Output the [X, Y] coordinate of the center of the cell containing the given text.  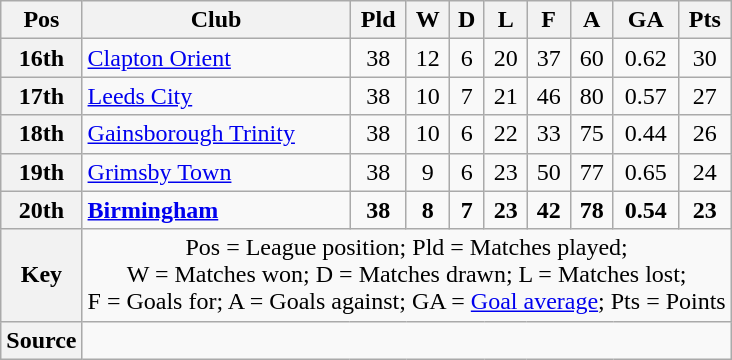
60 [592, 58]
Pos [42, 20]
17th [42, 96]
0.65 [646, 172]
8 [428, 210]
Pts [704, 20]
42 [548, 210]
27 [704, 96]
Gainsborough Trinity [216, 134]
19th [42, 172]
A [592, 20]
22 [506, 134]
80 [592, 96]
75 [592, 134]
Birmingham [216, 210]
9 [428, 172]
26 [704, 134]
0.44 [646, 134]
Key [42, 275]
F [548, 20]
Source [42, 340]
24 [704, 172]
Leeds City [216, 96]
Clapton Orient [216, 58]
12 [428, 58]
W [428, 20]
78 [592, 210]
Grimsby Town [216, 172]
77 [592, 172]
50 [548, 172]
Club [216, 20]
21 [506, 96]
30 [704, 58]
46 [548, 96]
20 [506, 58]
L [506, 20]
16th [42, 58]
18th [42, 134]
33 [548, 134]
0.57 [646, 96]
GA [646, 20]
37 [548, 58]
D [466, 20]
0.62 [646, 58]
Pld [378, 20]
20th [42, 210]
0.54 [646, 210]
